Return (x, y) of the center of cell containing provided text 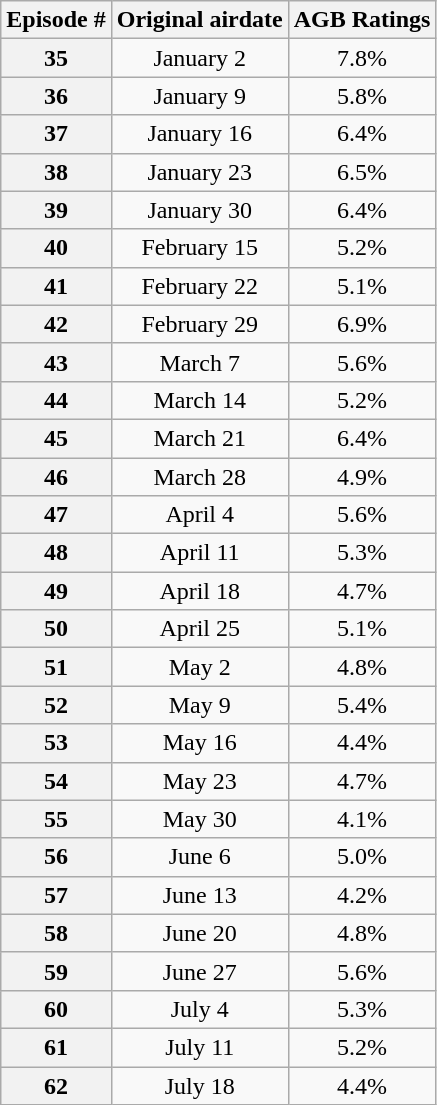
5.4% (362, 705)
56 (56, 857)
45 (56, 438)
March 21 (200, 438)
37 (56, 134)
April 25 (200, 629)
March 14 (200, 400)
4.9% (362, 477)
July 4 (200, 1009)
57 (56, 895)
6.5% (362, 172)
54 (56, 781)
February 29 (200, 324)
January 16 (200, 134)
AGB Ratings (362, 20)
58 (56, 933)
April 4 (200, 515)
March 7 (200, 362)
5.0% (362, 857)
60 (56, 1009)
May 9 (200, 705)
61 (56, 1047)
38 (56, 172)
February 22 (200, 286)
44 (56, 400)
June 13 (200, 895)
June 27 (200, 971)
6.9% (362, 324)
52 (56, 705)
May 23 (200, 781)
35 (56, 58)
42 (56, 324)
55 (56, 819)
62 (56, 1085)
48 (56, 553)
January 2 (200, 58)
40 (56, 248)
June 6 (200, 857)
Original airdate (200, 20)
53 (56, 743)
March 28 (200, 477)
51 (56, 667)
4.2% (362, 895)
July 18 (200, 1085)
39 (56, 210)
January 23 (200, 172)
5.8% (362, 96)
47 (56, 515)
7.8% (362, 58)
43 (56, 362)
4.1% (362, 819)
41 (56, 286)
May 2 (200, 667)
Episode # (56, 20)
February 15 (200, 248)
36 (56, 96)
January 30 (200, 210)
46 (56, 477)
50 (56, 629)
May 16 (200, 743)
April 11 (200, 553)
June 20 (200, 933)
April 18 (200, 591)
July 11 (200, 1047)
January 9 (200, 96)
May 30 (200, 819)
49 (56, 591)
59 (56, 971)
